Scan for the cell matching the given text and deliver its (X, Y) coordinate at center. 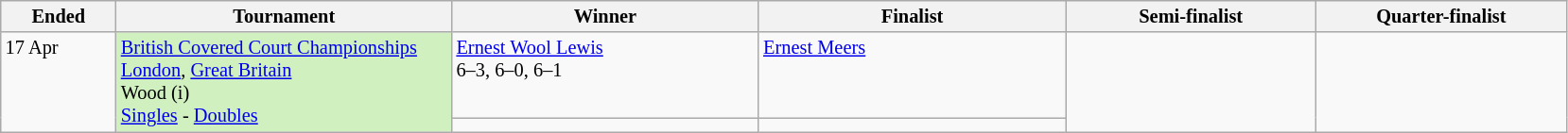
Ernest Meers (912, 75)
Ernest Wool Lewis6–3, 6–0, 6–1 (605, 75)
Finalist (912, 16)
British Covered Court ChampionshipsLondon, Great BritainWood (i) Singles - Doubles (284, 82)
17 Apr (59, 82)
Tournament (284, 16)
Semi-finalist (1192, 16)
Ended (59, 16)
Quarter-finalist (1441, 16)
Winner (605, 16)
